Find where the given text appears and provide that cell's center as (X, Y) coordinate. 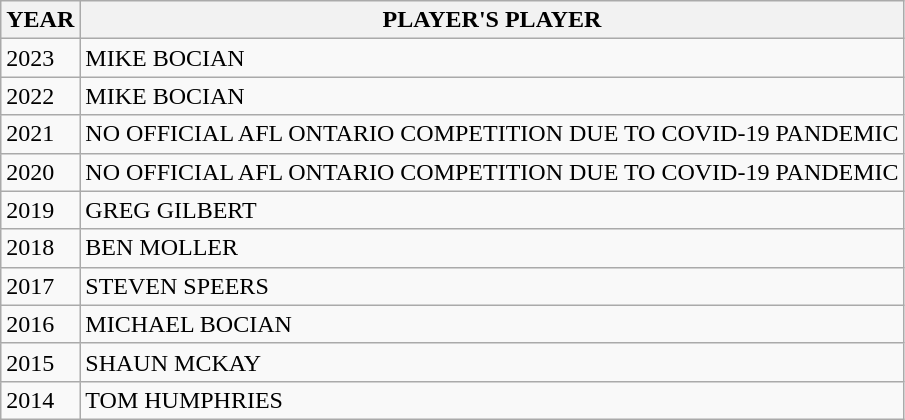
2018 (40, 248)
2017 (40, 286)
2023 (40, 58)
2022 (40, 96)
2014 (40, 400)
BEN MOLLER (492, 248)
GREG GILBERT (492, 210)
2019 (40, 210)
PLAYER'S PLAYER (492, 20)
TOM HUMPHRIES (492, 400)
2016 (40, 324)
2021 (40, 134)
2015 (40, 362)
MICHAEL BOCIAN (492, 324)
2020 (40, 172)
STEVEN SPEERS (492, 286)
YEAR (40, 20)
SHAUN MCKAY (492, 362)
